Return the [X, Y] coordinate for the center point of the cell that contains the specified text.  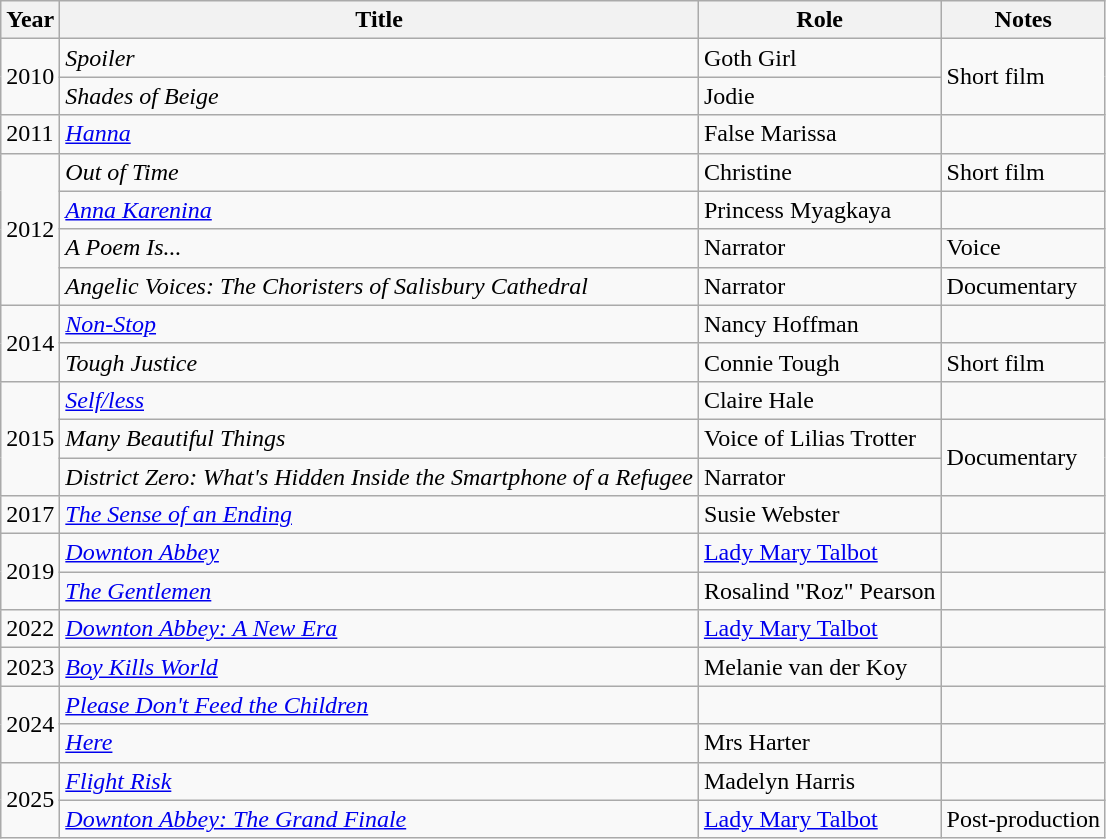
Susie Webster [820, 515]
Tough Justice [380, 362]
2017 [30, 515]
Rosalind "Roz" Pearson [820, 591]
Downton Abbey: A New Era [380, 629]
2011 [30, 134]
Shades of Beige [380, 96]
Mrs Harter [820, 743]
Angelic Voices: The Choristers of Salisbury Cathedral [380, 286]
Christine [820, 172]
Voice of Lilias Trotter [820, 438]
False Marissa [820, 134]
Melanie van der Koy [820, 667]
2022 [30, 629]
2015 [30, 438]
Out of Time [380, 172]
Jodie [820, 96]
Goth Girl [820, 58]
2014 [30, 343]
Title [380, 20]
2025 [30, 800]
Anna Karenina [380, 210]
A Poem Is... [380, 248]
Madelyn Harris [820, 781]
2024 [30, 724]
Non-Stop [380, 324]
Spoiler [380, 58]
Claire Hale [820, 400]
2010 [30, 77]
The Sense of an Ending [380, 515]
Princess Myagkaya [820, 210]
Boy Kills World [380, 667]
Flight Risk [380, 781]
2023 [30, 667]
Connie Tough [820, 362]
Post-production [1023, 819]
Many Beautiful Things [380, 438]
Role [820, 20]
Please Don't Feed the Children [380, 705]
Voice [1023, 248]
Notes [1023, 20]
The Gentlemen [380, 591]
2019 [30, 572]
Hanna [380, 134]
Year [30, 20]
Nancy Hoffman [820, 324]
Downton Abbey: The Grand Finale [380, 819]
Downton Abbey [380, 553]
Here [380, 743]
District Zero: What's Hidden Inside the Smartphone of a Refugee [380, 477]
2012 [30, 229]
Self/less [380, 400]
